Extract the (x, y) coordinate from the center of the cell holding the provided text.  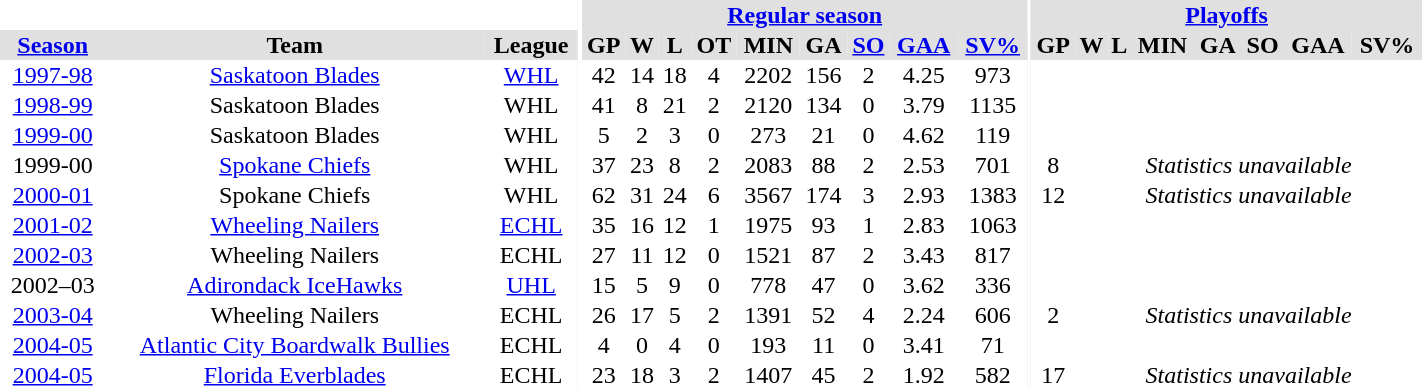
16 (642, 225)
3.41 (924, 345)
35 (604, 225)
193 (768, 345)
31 (642, 195)
2002–03 (52, 285)
87 (824, 255)
26 (604, 315)
174 (824, 195)
273 (768, 135)
2003-04 (52, 315)
45 (824, 375)
2120 (768, 105)
27 (604, 255)
41 (604, 105)
Season (52, 45)
1135 (993, 105)
93 (824, 225)
973 (993, 75)
2002-03 (52, 255)
606 (993, 315)
1997-98 (52, 75)
1407 (768, 375)
42 (604, 75)
Regular season (805, 15)
1.92 (924, 375)
Team (294, 45)
1975 (768, 225)
2083 (768, 165)
2.83 (924, 225)
9 (674, 285)
3.79 (924, 105)
701 (993, 165)
2.93 (924, 195)
Playoffs (1226, 15)
4.62 (924, 135)
Atlantic City Boardwalk Bullies (294, 345)
6 (714, 195)
Adirondack IceHawks (294, 285)
2.24 (924, 315)
88 (824, 165)
1383 (993, 195)
817 (993, 255)
71 (993, 345)
UHL (531, 285)
24 (674, 195)
3.62 (924, 285)
3.43 (924, 255)
1391 (768, 315)
14 (642, 75)
62 (604, 195)
OT (714, 45)
582 (993, 375)
47 (824, 285)
Florida Everblades (294, 375)
119 (993, 135)
15 (604, 285)
3567 (768, 195)
4.25 (924, 75)
2.53 (924, 165)
156 (824, 75)
778 (768, 285)
2202 (768, 75)
52 (824, 315)
2001-02 (52, 225)
2000-01 (52, 195)
336 (993, 285)
1521 (768, 255)
37 (604, 165)
1998-99 (52, 105)
1063 (993, 225)
134 (824, 105)
League (531, 45)
